Pinpoint the cell where the given text exists, returning its [x, y] midpoint coordinate. 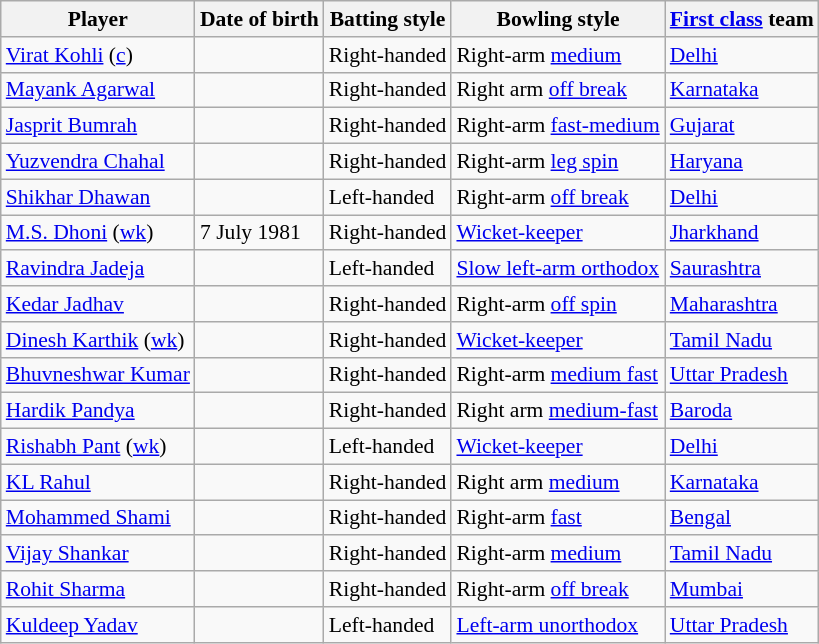
Haryana [742, 162]
Saurashtra [742, 269]
Mayank Agarwal [98, 90]
Yuzvendra Chahal [98, 162]
Right-arm leg spin [558, 162]
Left-arm unorthodox [558, 625]
Jasprit Bumrah [98, 126]
Batting style [388, 19]
Gujarat [742, 126]
Ravindra Jadeja [98, 269]
Mumbai [742, 589]
KL Rahul [98, 482]
Date of birth [260, 19]
Baroda [742, 411]
Right-arm fast-medium [558, 126]
Right-arm fast [558, 518]
Mohammed Shami [98, 518]
Jharkhand [742, 233]
Right arm medium-fast [558, 411]
Dinesh Karthik (wk) [98, 340]
Kuldeep Yadav [98, 625]
Kedar Jadhav [98, 304]
Player [98, 19]
Right arm off break [558, 90]
Hardik Pandya [98, 411]
Maharashtra [742, 304]
Slow left-arm orthodox [558, 269]
Right-arm medium fast [558, 375]
First class team [742, 19]
Bengal [742, 518]
Bhuvneshwar Kumar [98, 375]
7 July 1981 [260, 233]
M.S. Dhoni (wk) [98, 233]
Right-arm off spin [558, 304]
Rohit Sharma [98, 589]
Vijay Shankar [98, 554]
Right arm medium [558, 482]
Bowling style [558, 19]
Shikhar Dhawan [98, 197]
Virat Kohli (c) [98, 55]
Rishabh Pant (wk) [98, 447]
